For the text-containing cell, return its midpoint in [x, y] coordinate format. 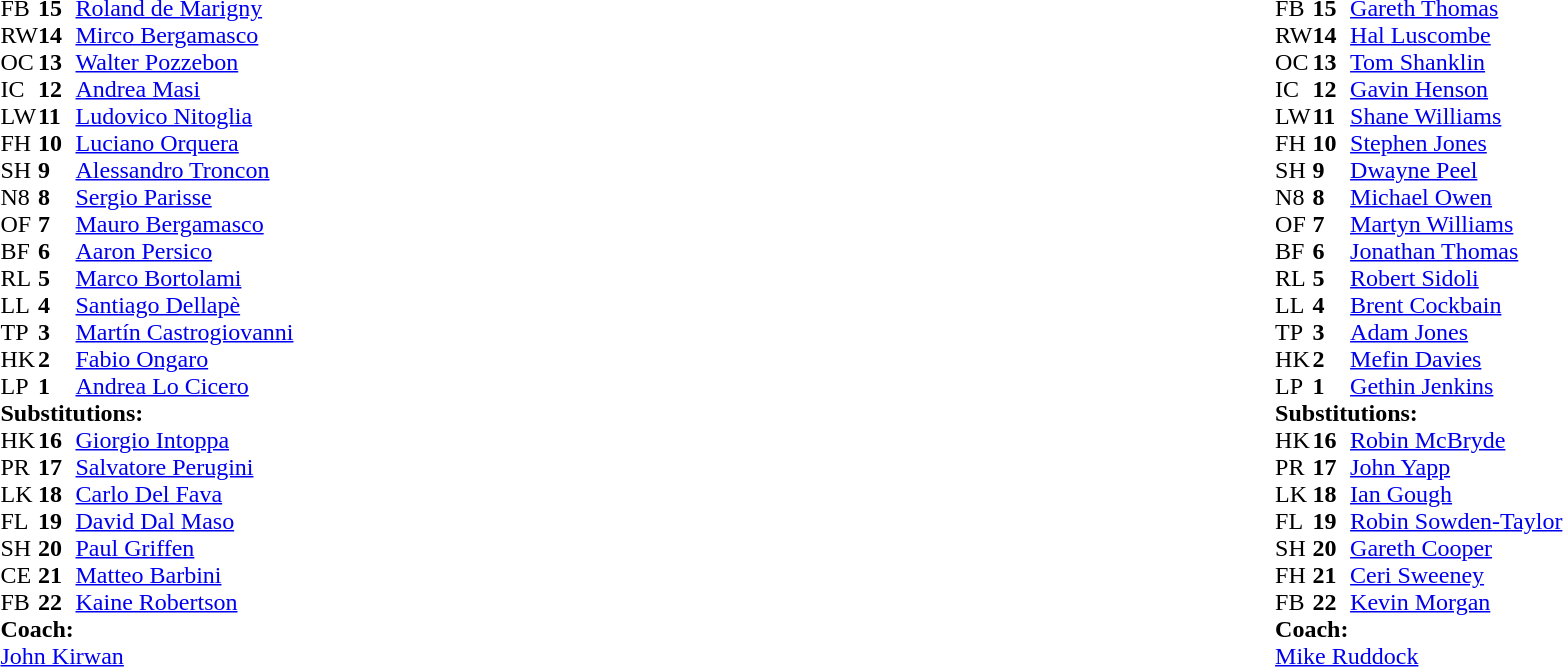
Giorgio Intoppa [185, 440]
John Yapp [1456, 468]
Salvatore Perugini [185, 468]
Andrea Masi [185, 90]
Michael Owen [1456, 198]
Jonathan Thomas [1456, 252]
Gavin Henson [1456, 90]
Ian Gough [1456, 494]
Dwayne Peel [1456, 170]
Mirco Bergamasco [185, 36]
Santiago Dellapè [185, 306]
Gethin Jenkins [1456, 386]
Gareth Cooper [1456, 548]
Alessandro Troncon [185, 170]
Tom Shanklin [1456, 62]
Ludovico Nitoglia [185, 116]
Paul Griffen [185, 548]
Martín Castrogiovanni [185, 332]
David Dal Maso [185, 522]
Kaine Robertson [185, 602]
Mefin Davies [1456, 360]
Carlo Del Fava [185, 494]
Matteo Barbini [185, 576]
Adam Jones [1456, 332]
Martyn Williams [1456, 224]
Aaron Persico [185, 252]
Hal Luscombe [1456, 36]
Robert Sidoli [1456, 278]
Brent Cockbain [1456, 306]
Stephen Jones [1456, 144]
Marco Bortolami [185, 278]
Luciano Orquera [185, 144]
Sergio Parisse [185, 198]
CE [19, 576]
Mauro Bergamasco [185, 224]
Ceri Sweeney [1456, 576]
Robin McBryde [1456, 440]
Shane Williams [1456, 116]
Robin Sowden-Taylor [1456, 522]
Andrea Lo Cicero [185, 386]
Kevin Morgan [1456, 602]
Walter Pozzebon [185, 62]
Fabio Ongaro [185, 360]
